Find where the given text appears and provide that cell's center as (X, Y) coordinate. 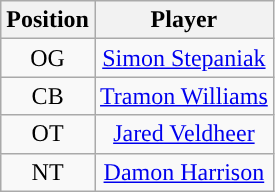
OT (48, 134)
Position (48, 20)
CB (48, 96)
Simon Stepaniak (184, 58)
Jared Veldheer (184, 134)
OG (48, 58)
Damon Harrison (184, 172)
NT (48, 172)
Player (184, 20)
Tramon Williams (184, 96)
